Return the (x, y) coordinate for the center point of the cell that contains the specified text.  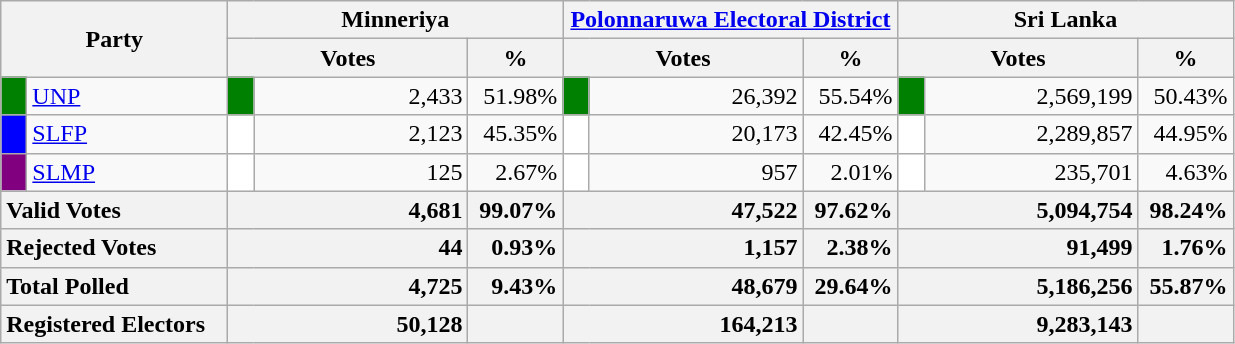
5,186,256 (1018, 286)
125 (361, 172)
47,522 (683, 210)
51.98% (516, 96)
48,679 (683, 286)
42.45% (850, 134)
98.24% (1186, 210)
Valid Votes (114, 210)
Rejected Votes (114, 248)
0.93% (516, 248)
Party (114, 39)
44.95% (1186, 134)
55.54% (850, 96)
20,173 (696, 134)
SLFP (128, 134)
Polonnaruwa Electoral District (730, 20)
2.38% (850, 248)
Sri Lanka (1066, 20)
1.76% (1186, 248)
235,701 (1031, 172)
1,157 (683, 248)
4.63% (1186, 172)
Registered Electors (114, 324)
5,094,754 (1018, 210)
91,499 (1018, 248)
Total Polled (114, 286)
2.01% (850, 172)
UNP (128, 96)
55.87% (1186, 286)
2,289,857 (1031, 134)
957 (696, 172)
45.35% (516, 134)
9,283,143 (1018, 324)
2,123 (361, 134)
29.64% (850, 286)
99.07% (516, 210)
26,392 (696, 96)
50,128 (348, 324)
2,569,199 (1031, 96)
44 (348, 248)
4,681 (348, 210)
97.62% (850, 210)
4,725 (348, 286)
SLMP (128, 172)
164,213 (683, 324)
Minneriya (396, 20)
2.67% (516, 172)
50.43% (1186, 96)
2,433 (361, 96)
9.43% (516, 286)
